From the cell containing the given text, extract its center point as (x, y) coordinate. 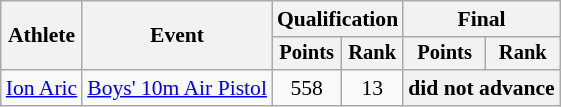
Event (177, 36)
Ion Aric (42, 88)
Qualification (338, 19)
Final (481, 19)
did not advance (481, 88)
Boys' 10m Air Pistol (177, 88)
13 (372, 88)
Athlete (42, 36)
558 (306, 88)
